Scan for the cell matching the given text and deliver its (X, Y) coordinate at center. 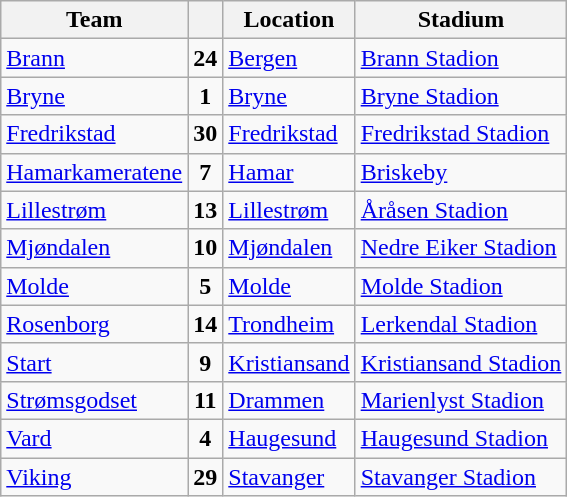
Rosenborg (94, 324)
29 (206, 477)
1 (206, 96)
Kristiansand Stadion (461, 362)
Trondheim (289, 324)
Drammen (289, 400)
7 (206, 172)
Åråsen Stadion (461, 210)
Kristiansand (289, 362)
Briskeby (461, 172)
Bryne Stadion (461, 96)
Haugesund (289, 438)
5 (206, 286)
Haugesund Stadion (461, 438)
Hamar (289, 172)
Brann (94, 58)
Bergen (289, 58)
10 (206, 248)
Stavanger (289, 477)
Location (289, 20)
14 (206, 324)
Vard (94, 438)
Start (94, 362)
Stavanger Stadion (461, 477)
24 (206, 58)
4 (206, 438)
Brann Stadion (461, 58)
9 (206, 362)
Stadium (461, 20)
13 (206, 210)
Team (94, 20)
Viking (94, 477)
Nedre Eiker Stadion (461, 248)
Molde Stadion (461, 286)
Strømsgodset (94, 400)
Hamarkameratene (94, 172)
11 (206, 400)
30 (206, 134)
Fredrikstad Stadion (461, 134)
Marienlyst Stadion (461, 400)
Lerkendal Stadion (461, 324)
